Detect which cell encompasses the target text, then output its (X, Y) center coordinate. 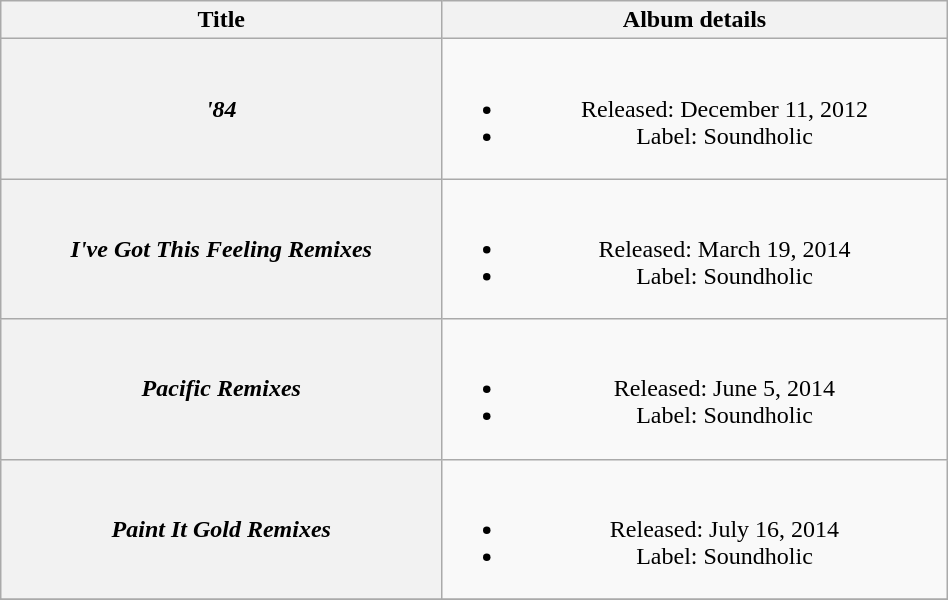
Title (222, 20)
Pacific Remixes (222, 389)
Paint It Gold Remixes (222, 529)
Released: March 19, 2014Label: Soundholic (695, 249)
Released: June 5, 2014Label: Soundholic (695, 389)
Released: December 11, 2012Label: Soundholic (695, 109)
Released: July 16, 2014Label: Soundholic (695, 529)
I've Got This Feeling Remixes (222, 249)
'84 (222, 109)
Album details (695, 20)
